Find where the given text appears and provide that cell's center as (X, Y) coordinate. 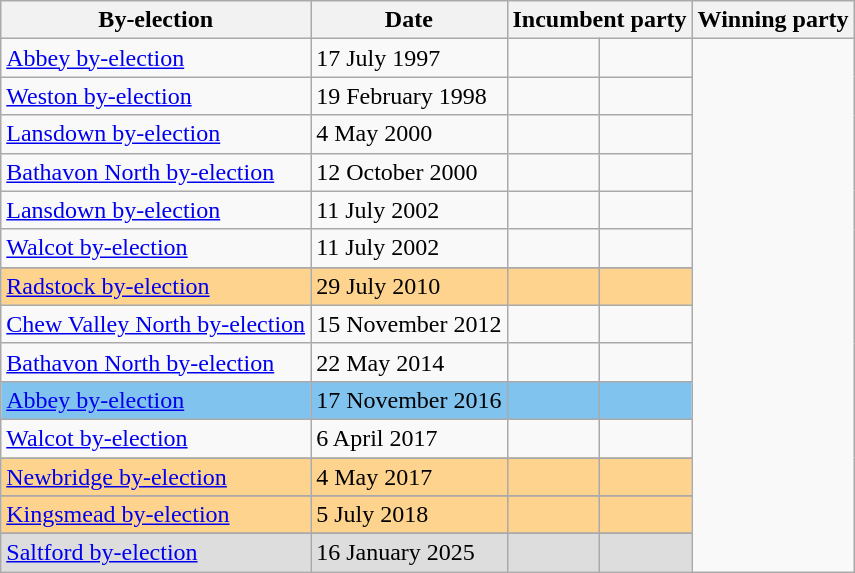
Kingsmead by-election (156, 515)
12 October 2000 (409, 172)
22 May 2014 (409, 362)
Saltford by-election (156, 553)
Winning party (773, 20)
19 February 1998 (409, 96)
4 May 2000 (409, 134)
16 January 2025 (409, 553)
Newbridge by-election (156, 477)
17 July 1997 (409, 58)
15 November 2012 (409, 324)
5 July 2018 (409, 515)
6 April 2017 (409, 438)
Radstock by-election (156, 286)
Chew Valley North by-election (156, 324)
17 November 2016 (409, 400)
Weston by-election (156, 96)
4 May 2017 (409, 477)
Incumbent party (600, 20)
By-election (156, 20)
29 July 2010 (409, 286)
Date (409, 20)
